Capture the cell that displays the provided text and extract its (x, y) central coordinate. 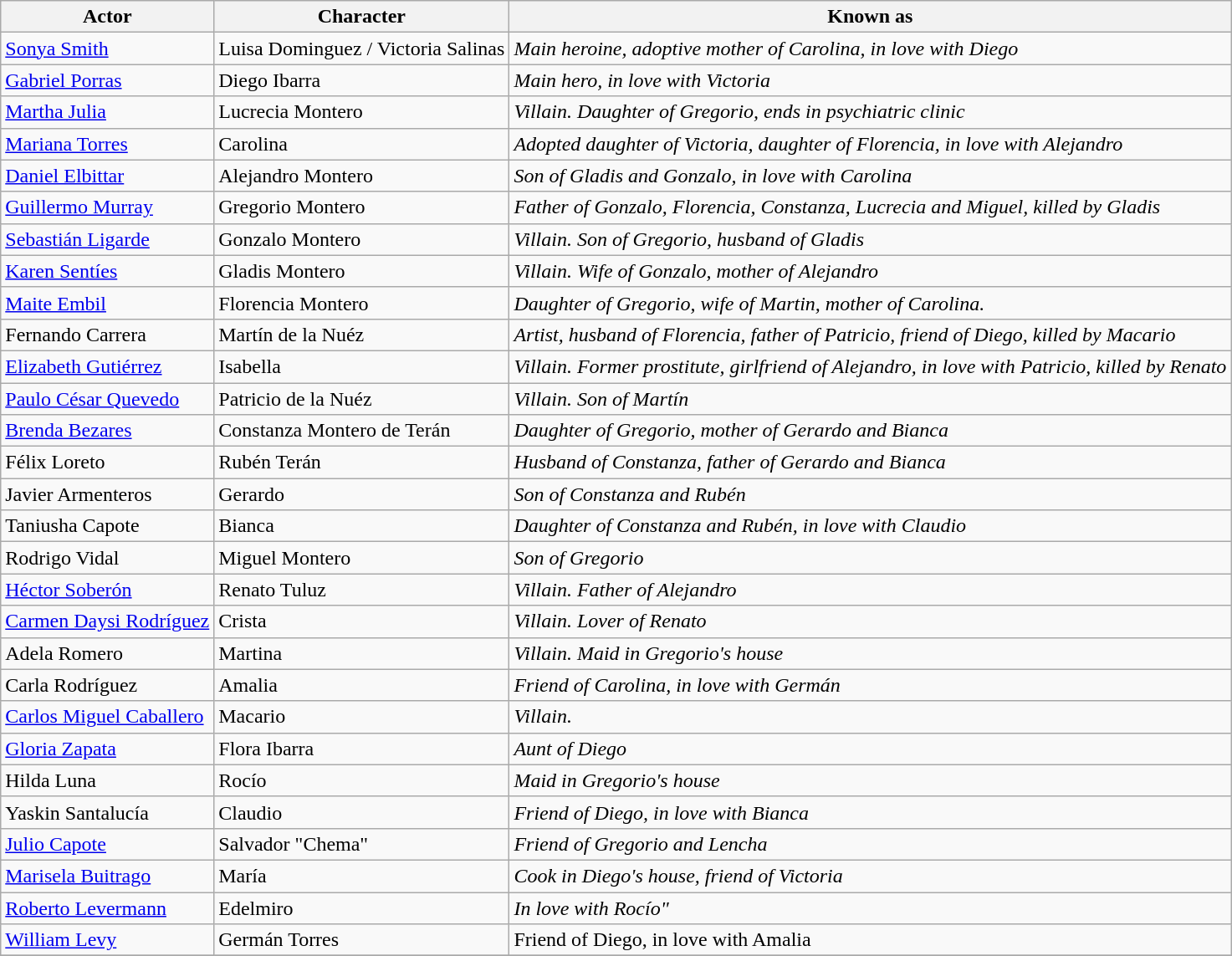
Gonzalo Montero (361, 239)
Sebastián Ligarde (107, 239)
Taniusha Capote (107, 526)
Félix Loreto (107, 463)
Roberto Levermann (107, 907)
Main heroine, adoptive mother of Carolina, in love with Diego (870, 49)
Rocío (361, 780)
Father of Gonzalo, Florencia, Constanza, Lucrecia and Miguel, killed by Gladis (870, 207)
Isabella (361, 366)
Villain. Son of Gregorio, husband of Gladis (870, 239)
Diego Ibarra (361, 80)
Bianca (361, 526)
Flora Ibarra (361, 749)
Gladis Montero (361, 271)
Miguel Montero (361, 558)
Friend of Diego, in love with Bianca (870, 812)
Constanza Montero de Terán (361, 431)
Husband of Constanza, father of Gerardo and Bianca (870, 463)
Paulo César Quevedo (107, 399)
Villain. Wife of Gonzalo, mother of Alejandro (870, 271)
Friend of Carolina, in love with Germán (870, 685)
Gloria Zapata (107, 749)
Aunt of Diego (870, 749)
Crista (361, 621)
María (361, 876)
Carolina (361, 144)
Adela Romero (107, 653)
Sonya Smith (107, 49)
Lucrecia Montero (361, 112)
Villain. Lover of Renato (870, 621)
Florencia Montero (361, 303)
Main hero, in love with Victoria (870, 80)
Son of Gregorio (870, 558)
Artist, husband of Florencia, father of Patricio, friend of Diego, killed by Macario (870, 335)
Elizabeth Gutiérrez (107, 366)
Mariana Torres (107, 144)
Actor (107, 17)
Daughter of Gregorio, wife of Martin, mother of Carolina. (870, 303)
Edelmiro (361, 907)
Villain. Daughter of Gregorio, ends in psychiatric clinic (870, 112)
Guillermo Murray (107, 207)
In love with Rocío" (870, 907)
Villain. Maid in Gregorio's house (870, 653)
Adopted daughter of Victoria, daughter of Florencia, in love with Alejandro (870, 144)
Javier Armenteros (107, 494)
Yaskin Santalucía (107, 812)
Germán Torres (361, 940)
Son of Gladis and Gonzalo, in love with Carolina (870, 176)
Martín de la Nuéz (361, 335)
Hilda Luna (107, 780)
Rubén Terán (361, 463)
Macario (361, 717)
Brenda Bezares (107, 431)
Maid in Gregorio's house (870, 780)
Rodrigo Vidal (107, 558)
Villain. Former prostitute, girlfriend of Alejandro, in love with Patricio, killed by Renato (870, 366)
Martina (361, 653)
Héctor Soberón (107, 590)
Gabriel Porras (107, 80)
Cook in Diego's house, friend of Victoria (870, 876)
Marisela Buitrago (107, 876)
Claudio (361, 812)
Carmen Daysi Rodríguez (107, 621)
Karen Sentíes (107, 271)
Maite Embil (107, 303)
Amalia (361, 685)
Daughter of Constanza and Rubén, in love with Claudio (870, 526)
Daniel Elbittar (107, 176)
Villain. (870, 717)
Carlos Miguel Caballero (107, 717)
Gregorio Montero (361, 207)
Villain. Father of Alejandro (870, 590)
Julio Capote (107, 844)
Renato Tuluz (361, 590)
Known as (870, 17)
Patricio de la Nuéz (361, 399)
Gerardo (361, 494)
Martha Julia (107, 112)
Son of Constanza and Rubén (870, 494)
Friend of Gregorio and Lencha (870, 844)
Salvador "Chema" (361, 844)
Alejandro Montero (361, 176)
Carla Rodríguez (107, 685)
Fernando Carrera (107, 335)
Villain. Son of Martín (870, 399)
Daughter of Gregorio, mother of Gerardo and Bianca (870, 431)
Friend of Diego, in love with Amalia (870, 940)
William Levy (107, 940)
Luisa Dominguez / Victoria Salinas (361, 49)
Character (361, 17)
